Provide the [x, y] coordinate of the cell's center where the given text is located.  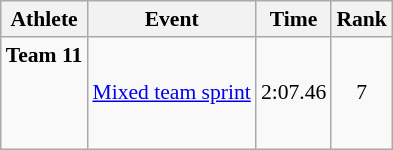
Mixed team sprint [171, 93]
2:07.46 [294, 93]
Rank [362, 19]
Athlete [44, 19]
Event [171, 19]
Time [294, 19]
Team 11 [44, 93]
7 [362, 93]
